Extract the (X, Y) coordinate from the center of the cell holding the provided text.  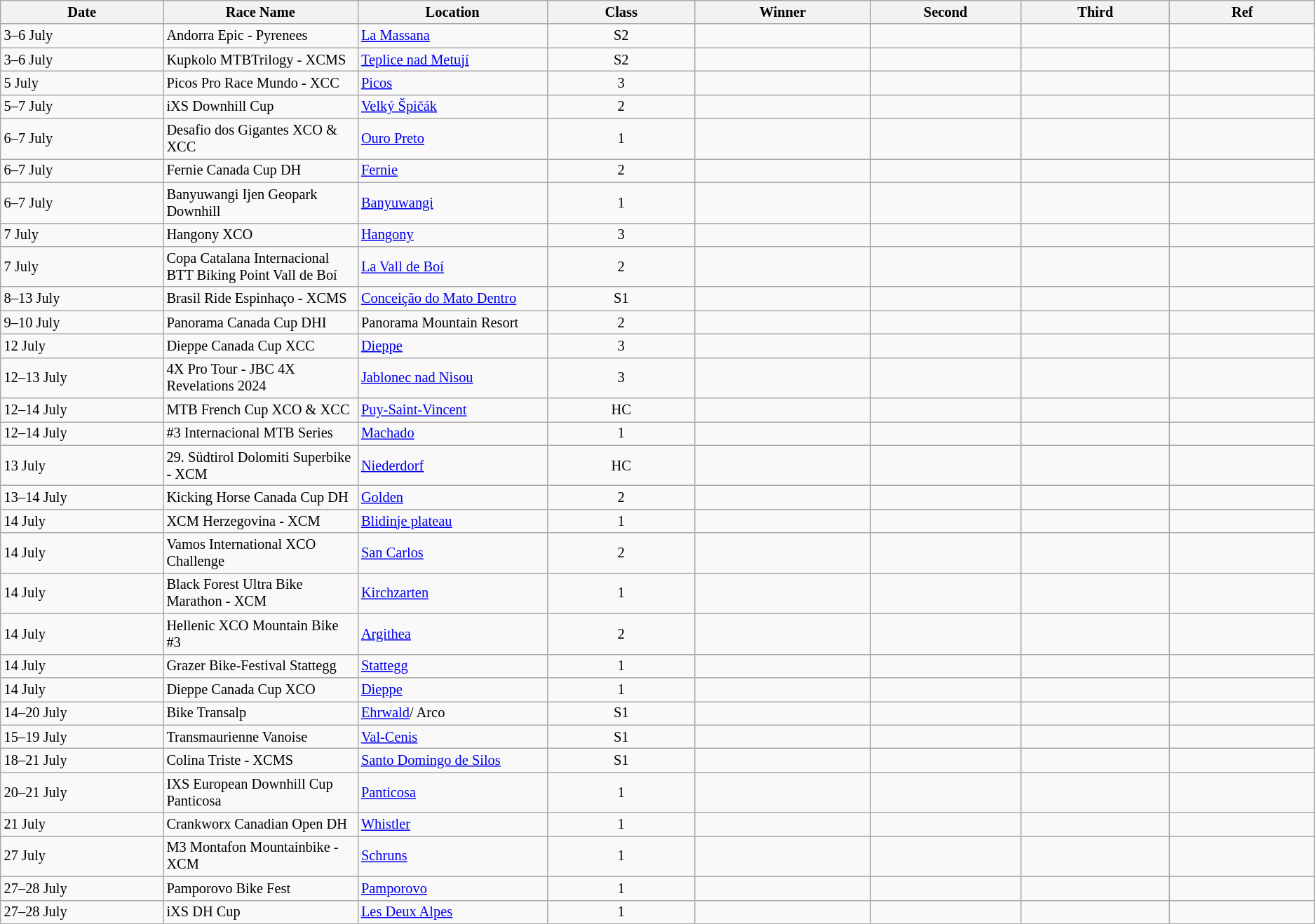
Argithea (452, 634)
5 July (82, 83)
Panorama Mountain Resort (452, 322)
Fernie Canada Cup DH (261, 170)
Val-Cenis (452, 737)
Whistler (452, 824)
Desafio dos Gigantes XCO & XCC (261, 139)
Picos (452, 83)
Transmaurienne Vanoise (261, 737)
Teplice nad Metují (452, 60)
14–20 July (82, 713)
Class (621, 12)
Santo Domingo de Silos (452, 760)
Third (1095, 12)
Pamporovo (452, 888)
13–14 July (82, 497)
La Massana (452, 36)
21 July (82, 824)
4X Pro Tour - JBC 4X Revelations 2024 (261, 378)
18–21 July (82, 760)
Panticosa (452, 792)
Race Name (261, 12)
Winner (783, 12)
Conceição do Mato Dentro (452, 299)
Kicking Horse Canada Cup DH (261, 497)
San Carlos (452, 553)
Stattegg (452, 666)
Ref (1243, 12)
Black Forest Ultra Bike Marathon - XCM (261, 593)
Bike Transalp (261, 713)
#3 Internacional MTB Series (261, 433)
Banyuwangi Ijen Geopark Downhill (261, 203)
12 July (82, 346)
Kupkolo MTBTrilogy - XCMS (261, 60)
Date (82, 12)
Golden (452, 497)
Niederdorf (452, 466)
Blidinje plateau (452, 521)
Crankworx Canadian Open DH (261, 824)
Les Deux Alpes (452, 912)
12–13 July (82, 378)
Dieppe Canada Cup XCC (261, 346)
iXS Downhill Cup (261, 107)
La Vall de Boí (452, 266)
27 July (82, 856)
Hangony (452, 235)
Colina Triste - XCMS (261, 760)
Copa Catalana Internacional BTT Biking Point Vall de Boí (261, 266)
IXS European Downhill Cup Panticosa (261, 792)
iXS DH Cup (261, 912)
Grazer Bike-Festival Stattegg (261, 666)
M3 Montafon Mountainbike - XCM (261, 856)
Velký Špičák (452, 107)
Location (452, 12)
Schruns (452, 856)
Fernie (452, 170)
Kirchzarten (452, 593)
Ouro Preto (452, 139)
13 July (82, 466)
15–19 July (82, 737)
MTB French Cup XCO & XCC (261, 410)
Andorra Epic - Pyrenees (261, 36)
Ehrwald/ Arco (452, 713)
Banyuwangi (452, 203)
Second (945, 12)
Hangony XCO (261, 235)
Jablonec nad Nisou (452, 378)
Vamos International XCO Challenge (261, 553)
Hellenic XCO Mountain Bike #3 (261, 634)
Brasil Ride Espinhaço - XCMS (261, 299)
Dieppe Canada Cup XCO (261, 689)
8–13 July (82, 299)
Panorama Canada Cup DHI (261, 322)
Picos Pro Race Mundo - XCC (261, 83)
9–10 July (82, 322)
XCM Herzegovina - XCM (261, 521)
29. Südtirol Dolomiti Superbike - XCM (261, 466)
Machado (452, 433)
5–7 July (82, 107)
20–21 July (82, 792)
Puy-Saint-Vincent (452, 410)
Pamporovo Bike Fest (261, 888)
